Return (X, Y) of the center of cell containing provided text 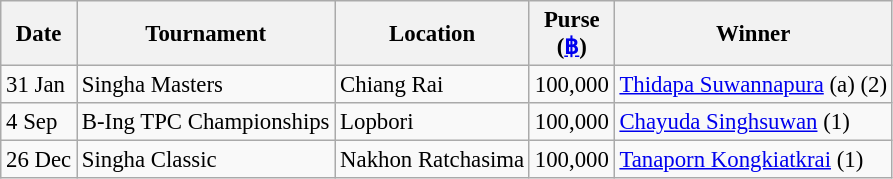
Date (39, 34)
B-Ing TPC Championships (205, 122)
Tanaporn Kongkiatkrai (1) (753, 160)
31 Jan (39, 85)
4 Sep (39, 122)
Location (432, 34)
Nakhon Ratchasima (432, 160)
26 Dec (39, 160)
Chayuda Singhsuwan (1) (753, 122)
Tournament (205, 34)
Chiang Rai (432, 85)
Thidapa Suwannapura (a) (2) (753, 85)
Singha Classic (205, 160)
Singha Masters (205, 85)
Purse(฿) (572, 34)
Winner (753, 34)
Lopbori (432, 122)
